Pinpoint the cell where the given text exists, returning its (x, y) midpoint coordinate. 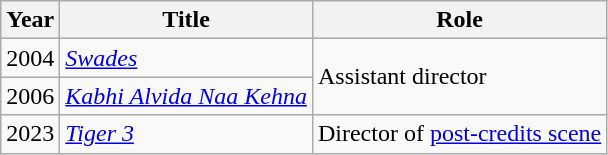
Assistant director (459, 77)
Year (30, 20)
Tiger 3 (186, 134)
Role (459, 20)
2006 (30, 96)
Director of post-credits scene (459, 134)
Kabhi Alvida Naa Kehna (186, 96)
2004 (30, 58)
Title (186, 20)
Swades (186, 58)
2023 (30, 134)
